Provide the (X, Y) coordinate of the cell's center where the given text is located.  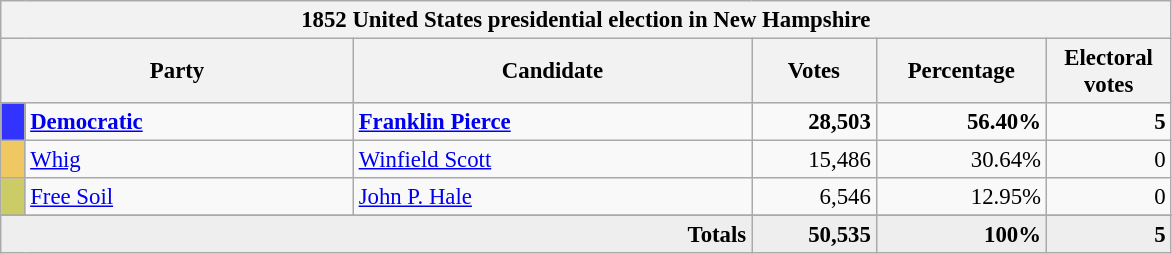
28,503 (814, 122)
12.95% (961, 197)
30.64% (961, 160)
Franklin Pierce (552, 122)
Democratic (189, 122)
56.40% (961, 122)
Electoral votes (1108, 72)
50,535 (814, 235)
6,546 (814, 197)
John P. Hale (552, 197)
Winfield Scott (552, 160)
15,486 (814, 160)
1852 United States presidential election in New Hampshire (586, 20)
Party (178, 72)
Free Soil (189, 197)
Totals (376, 235)
100% (961, 235)
Percentage (961, 72)
Candidate (552, 72)
Whig (189, 160)
Votes (814, 72)
